Search for the cell housing the specified text and yield its (X, Y) center coordinate. 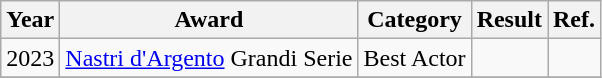
Year (30, 20)
2023 (30, 58)
Award (209, 20)
Nastri d'Argento Grandi Serie (209, 58)
Result (509, 20)
Category (414, 20)
Best Actor (414, 58)
Ref. (574, 20)
